Identify which cell holds the provided text, then report its (X, Y) central coordinate. 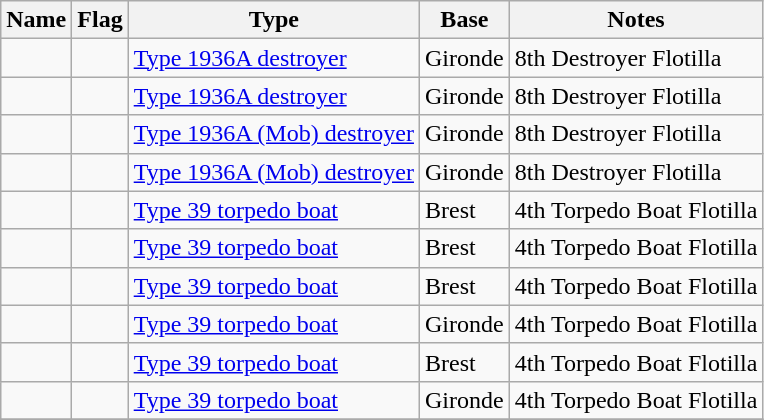
Flag (100, 20)
Base (465, 20)
Type (274, 20)
Name (36, 20)
Notes (636, 20)
